Detect which cell encompasses the target text, then output its [x, y] center coordinate. 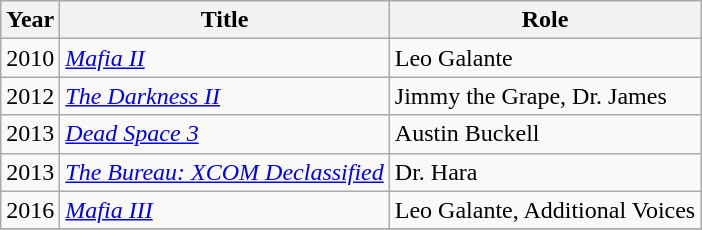
Jimmy the Grape, Dr. James [544, 96]
Mafia II [224, 58]
Mafia III [224, 210]
2012 [30, 96]
2016 [30, 210]
Dead Space 3 [224, 134]
The Darkness II [224, 96]
2010 [30, 58]
Leo Galante, Additional Voices [544, 210]
Austin Buckell [544, 134]
Dr. Hara [544, 172]
The Bureau: XCOM Declassified [224, 172]
Role [544, 20]
Leo Galante [544, 58]
Title [224, 20]
Year [30, 20]
